Pinpoint the cell where the given text exists, returning its [X, Y] midpoint coordinate. 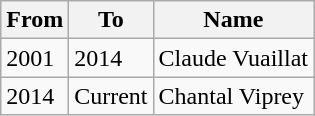
Current [111, 96]
Claude Vuaillat [233, 58]
Name [233, 20]
2001 [35, 58]
To [111, 20]
From [35, 20]
Chantal Viprey [233, 96]
